Find where the given text appears and provide that cell's center as [x, y] coordinate. 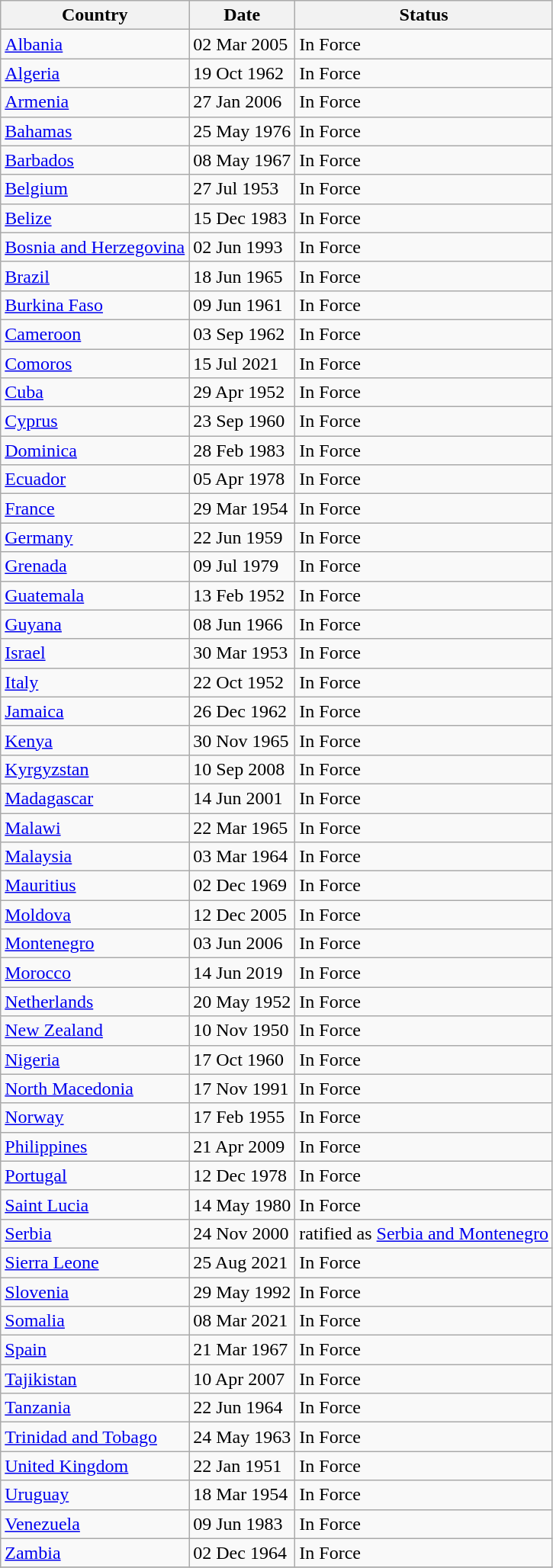
22 Jun 1959 [243, 537]
Italy [95, 682]
18 Mar 1954 [243, 1495]
Algeria [95, 73]
15 Dec 1983 [243, 218]
Trinidad and Tobago [95, 1437]
Uruguay [95, 1495]
Malaysia [95, 857]
23 Sep 1960 [243, 422]
Burkina Faso [95, 305]
09 Jun 1961 [243, 305]
10 Apr 2007 [243, 1379]
Malawi [95, 827]
09 Jul 1979 [243, 566]
Status [424, 15]
Montenegro [95, 944]
13 Feb 1952 [243, 595]
08 May 1967 [243, 160]
Serbia [95, 1233]
14 Jun 2001 [243, 798]
Israel [95, 653]
Grenada [95, 566]
29 Mar 1954 [243, 508]
Zambia [95, 1553]
Madagascar [95, 798]
12 Dec 1978 [243, 1175]
24 Nov 2000 [243, 1233]
New Zealand [95, 1031]
02 Dec 1969 [243, 886]
03 Sep 1962 [243, 334]
22 Mar 1965 [243, 827]
25 May 1976 [243, 131]
Jamaica [95, 711]
22 Jan 1951 [243, 1466]
03 Mar 1964 [243, 857]
Belgium [95, 189]
17 Nov 1991 [243, 1089]
15 Jul 2021 [243, 364]
21 Mar 1967 [243, 1350]
Comoros [95, 364]
08 Jun 1966 [243, 624]
30 Mar 1953 [243, 653]
Sierra Leone [95, 1262]
27 Jul 1953 [243, 189]
05 Apr 1978 [243, 479]
17 Oct 1960 [243, 1060]
Tajikistan [95, 1379]
Somalia [95, 1321]
Tanzania [95, 1408]
Dominica [95, 451]
Mauritius [95, 886]
02 Jun 1993 [243, 247]
Venezuela [95, 1524]
30 Nov 1965 [243, 740]
Slovenia [95, 1292]
29 May 1992 [243, 1292]
17 Feb 1955 [243, 1117]
08 Mar 2021 [243, 1321]
12 Dec 2005 [243, 915]
09 Jun 1983 [243, 1524]
Spain [95, 1350]
18 Jun 1965 [243, 276]
Portugal [95, 1175]
Barbados [95, 160]
22 Jun 1964 [243, 1408]
Date [243, 15]
Germany [95, 537]
Moldova [95, 915]
Cuba [95, 393]
29 Apr 1952 [243, 393]
Morocco [95, 973]
28 Feb 1983 [243, 451]
Armenia [95, 102]
Cyprus [95, 422]
Kenya [95, 740]
France [95, 508]
Guatemala [95, 595]
20 May 1952 [243, 1002]
02 Dec 1964 [243, 1553]
14 Jun 2019 [243, 973]
ratified as Serbia and Montenegro [424, 1233]
Country [95, 15]
21 Apr 2009 [243, 1146]
26 Dec 1962 [243, 711]
Albania [95, 44]
Netherlands [95, 1002]
14 May 1980 [243, 1204]
24 May 1963 [243, 1437]
Bosnia and Herzegovina [95, 247]
10 Sep 2008 [243, 769]
03 Jun 2006 [243, 944]
10 Nov 1950 [243, 1031]
22 Oct 1952 [243, 682]
Belize [95, 218]
Ecuador [95, 479]
Kyrgyzstan [95, 769]
Saint Lucia [95, 1204]
19 Oct 1962 [243, 73]
North Macedonia [95, 1089]
27 Jan 2006 [243, 102]
United Kingdom [95, 1466]
Nigeria [95, 1060]
Norway [95, 1117]
25 Aug 2021 [243, 1262]
Cameroon [95, 334]
02 Mar 2005 [243, 44]
Philippines [95, 1146]
Guyana [95, 624]
Brazil [95, 276]
Bahamas [95, 131]
